Find where the given text appears and provide that cell's center as (X, Y) coordinate. 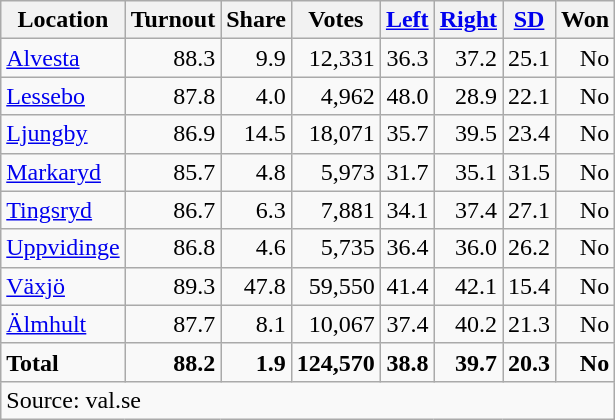
26.2 (530, 248)
86.7 (173, 210)
48.0 (407, 96)
41.4 (407, 286)
6.3 (256, 210)
85.7 (173, 172)
SD (530, 20)
4.8 (256, 172)
25.1 (530, 58)
87.8 (173, 96)
39.5 (468, 134)
4,962 (336, 96)
87.7 (173, 324)
4.0 (256, 96)
35.1 (468, 172)
15.4 (530, 286)
59,550 (336, 286)
Älmhult (63, 324)
89.3 (173, 286)
5,973 (336, 172)
Source: val.se (308, 400)
5,735 (336, 248)
8.1 (256, 324)
86.9 (173, 134)
88.3 (173, 58)
Votes (336, 20)
36.3 (407, 58)
86.8 (173, 248)
40.2 (468, 324)
42.1 (468, 286)
34.1 (407, 210)
36.0 (468, 248)
Växjö (63, 286)
12,331 (336, 58)
Location (63, 20)
Alvesta (63, 58)
Ljungby (63, 134)
36.4 (407, 248)
88.2 (173, 362)
9.9 (256, 58)
Uppvidinge (63, 248)
31.7 (407, 172)
7,881 (336, 210)
Won (586, 20)
Total (63, 362)
Share (256, 20)
20.3 (530, 362)
Markaryd (63, 172)
124,570 (336, 362)
28.9 (468, 96)
Left (407, 20)
37.2 (468, 58)
27.1 (530, 210)
Turnout (173, 20)
1.9 (256, 362)
Lessebo (63, 96)
4.6 (256, 248)
38.8 (407, 362)
31.5 (530, 172)
Right (468, 20)
35.7 (407, 134)
47.8 (256, 286)
Tingsryd (63, 210)
23.4 (530, 134)
14.5 (256, 134)
10,067 (336, 324)
39.7 (468, 362)
22.1 (530, 96)
18,071 (336, 134)
21.3 (530, 324)
